Locate the cell with the specified text and output its (x, y) center coordinate. 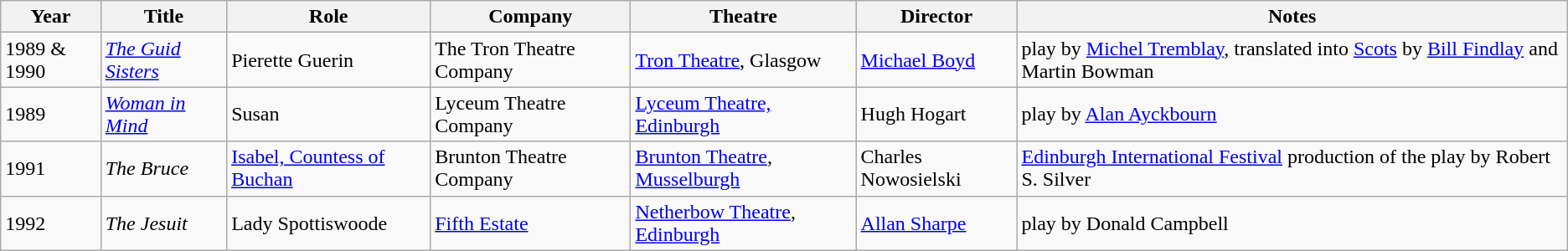
Lyceum Theatre Company (531, 114)
The Tron Theatre Company (531, 60)
1992 (50, 223)
play by Michel Tremblay, translated into Scots by Bill Findlay and Martin Bowman (1292, 60)
The Jesuit (163, 223)
Woman in Mind (163, 114)
play by Donald Campbell (1292, 223)
Notes (1292, 17)
Susan (328, 114)
1989 (50, 114)
Theatre (744, 17)
Lyceum Theatre, Edinburgh (744, 114)
1989 & 1990 (50, 60)
Year (50, 17)
The Bruce (163, 169)
Company (531, 17)
Hugh Hogart (936, 114)
Lady Spottiswoode (328, 223)
Fifth Estate (531, 223)
The Guid Sisters (163, 60)
Brunton Theatre, Musselburgh (744, 169)
Edinburgh International Festival production of the play by Robert S. Silver (1292, 169)
Netherbow Theatre, Edinburgh (744, 223)
play by Alan Ayckbourn (1292, 114)
Michael Boyd (936, 60)
Director (936, 17)
Role (328, 17)
Brunton Theatre Company (531, 169)
Tron Theatre, Glasgow (744, 60)
Pierette Guerin (328, 60)
1991 (50, 169)
Allan Sharpe (936, 223)
Charles Nowosielski (936, 169)
Isabel, Countess of Buchan (328, 169)
Title (163, 17)
